Locate the cell with the specified text and output its [x, y] center coordinate. 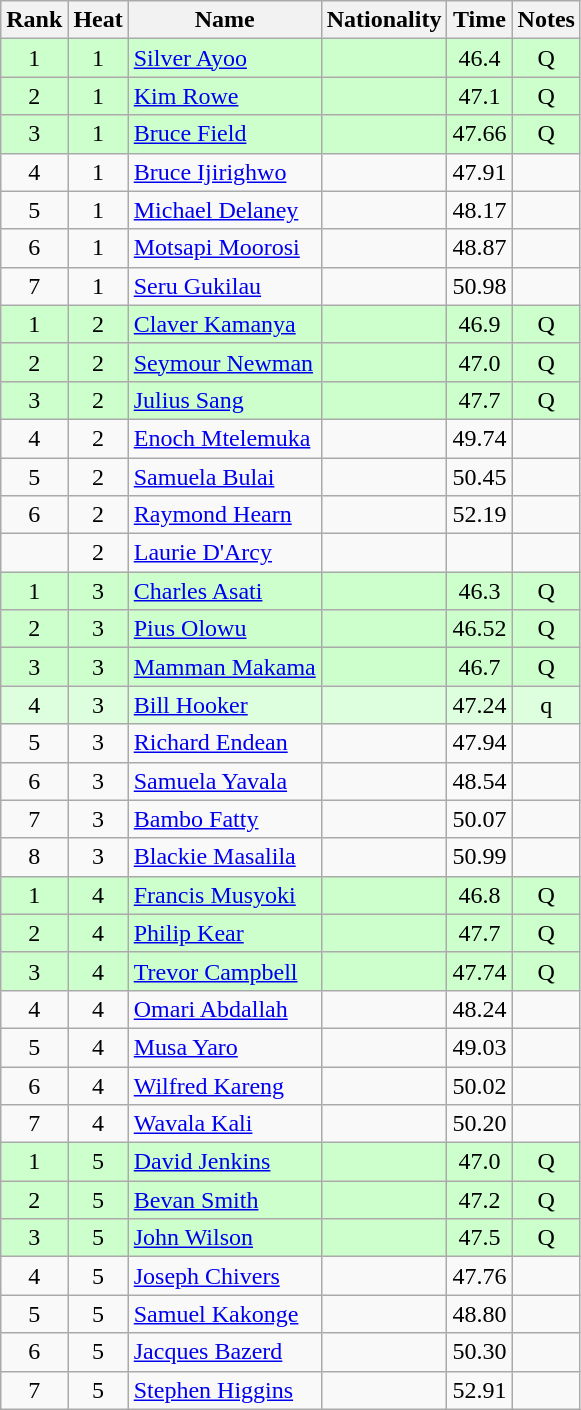
48.80 [480, 1314]
52.91 [480, 1390]
49.03 [480, 1047]
47.2 [480, 1200]
John Wilson [224, 1238]
47.74 [480, 971]
47.94 [480, 743]
Samuela Yavala [224, 781]
Philip Kear [224, 933]
David Jenkins [224, 1162]
47.91 [480, 172]
Charles Asati [224, 591]
52.19 [480, 515]
Bambo Fatty [224, 819]
Seymour Newman [224, 362]
q [546, 705]
Julius Sang [224, 400]
Bruce Field [224, 134]
Seru Gukilau [224, 286]
Enoch Mtelemuka [224, 438]
Trevor Campbell [224, 971]
Samuela Bulai [224, 477]
46.7 [480, 667]
Heat [98, 20]
Blackie Masalila [224, 857]
Bill Hooker [224, 705]
50.99 [480, 857]
46.8 [480, 895]
Name [224, 20]
Stephen Higgins [224, 1390]
Laurie D'Arcy [224, 553]
Musa Yaro [224, 1047]
Michael Delaney [224, 210]
47.66 [480, 134]
48.17 [480, 210]
Raymond Hearn [224, 515]
Kim Rowe [224, 96]
Richard Endean [224, 743]
Silver Ayoo [224, 58]
Bevan Smith [224, 1200]
8 [34, 857]
Motsapi Moorosi [224, 248]
Wavala Kali [224, 1124]
Wilfred Kareng [224, 1085]
47.76 [480, 1276]
50.20 [480, 1124]
46.4 [480, 58]
Time [480, 20]
46.3 [480, 591]
46.9 [480, 324]
Francis Musyoki [224, 895]
Omari Abdallah [224, 1009]
Notes [546, 20]
Claver Kamanya [224, 324]
50.45 [480, 477]
50.02 [480, 1085]
50.07 [480, 819]
Nationality [384, 20]
47.1 [480, 96]
47.24 [480, 705]
50.30 [480, 1352]
50.98 [480, 286]
Pius Olowu [224, 629]
48.87 [480, 248]
48.24 [480, 1009]
49.74 [480, 438]
Rank [34, 20]
Mamman Makama [224, 667]
Bruce Ijirighwo [224, 172]
Jacques Bazerd [224, 1352]
Joseph Chivers [224, 1276]
46.52 [480, 629]
48.54 [480, 781]
Samuel Kakonge [224, 1314]
47.5 [480, 1238]
